For the text-containing cell, return its midpoint in (x, y) coordinate format. 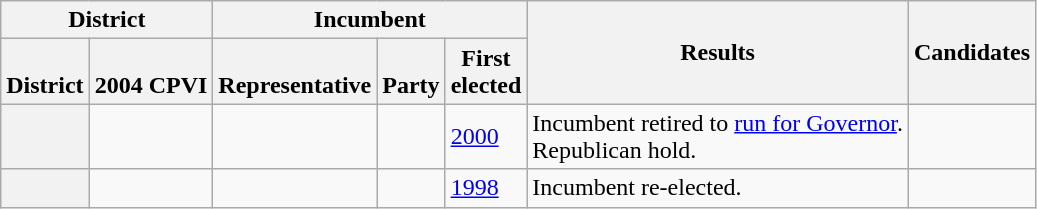
Representative (295, 72)
Party (411, 72)
2004 CPVI (151, 72)
Firstelected (486, 72)
2000 (486, 136)
Incumbent (370, 20)
Results (718, 52)
Incumbent retired to run for Governor.Republican hold. (718, 136)
Incumbent re-elected. (718, 188)
1998 (486, 188)
Candidates (972, 52)
